Return (X, Y) of the center of cell containing provided text 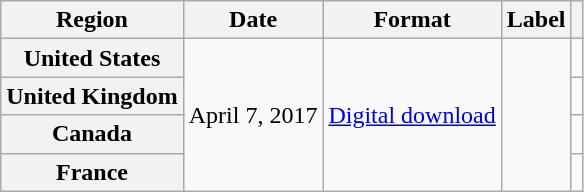
United Kingdom (92, 96)
April 7, 2017 (253, 115)
Region (92, 20)
Digital download (412, 115)
Label (536, 20)
Canada (92, 134)
Format (412, 20)
United States (92, 58)
Date (253, 20)
France (92, 172)
